For the text-containing cell, return its midpoint in (X, Y) coordinate format. 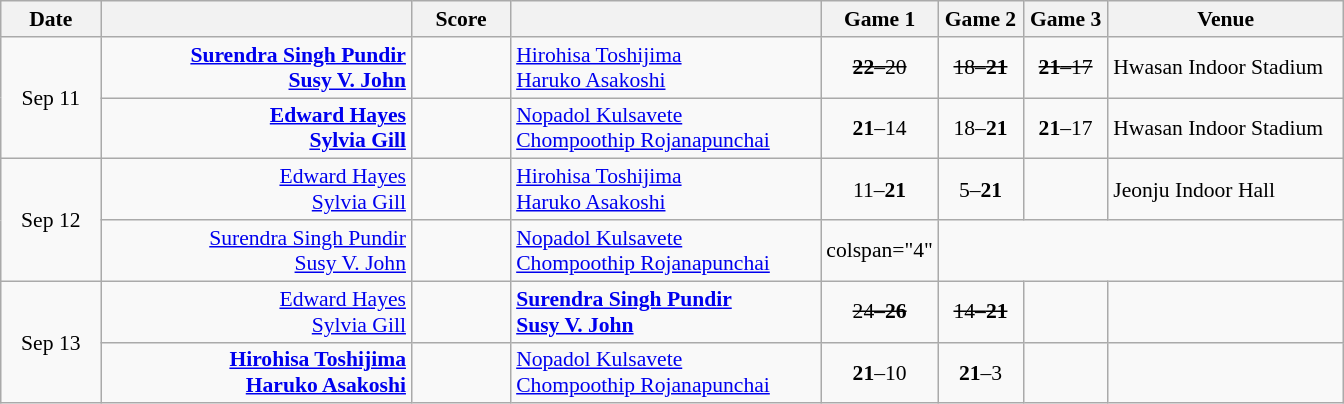
Venue (1226, 19)
Game 1 (880, 19)
Sep 13 (51, 342)
22–20 (880, 68)
11–21 (880, 190)
Game 3 (1066, 19)
colspan="4" (880, 250)
Date (51, 19)
21–14 (880, 128)
Sep 11 (51, 98)
Score (461, 19)
21–10 (880, 372)
21–3 (980, 372)
Sep 12 (51, 220)
Game 2 (980, 19)
24–26 (880, 312)
14–21 (980, 312)
5–21 (980, 190)
Jeonju Indoor Hall (1226, 190)
